Output the [X, Y] coordinate of the center of the cell containing the given text.  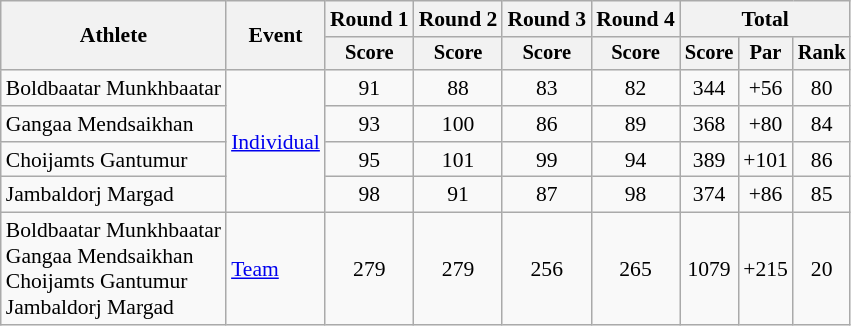
Team [276, 269]
Jambaldorj Margad [114, 195]
Event [276, 36]
Boldbaatar MunkhbaatarGangaa MendsaikhanChoijamts GantumurJambaldorj Margad [114, 269]
+80 [766, 124]
85 [822, 195]
82 [636, 88]
88 [458, 88]
265 [636, 269]
Choijamts Gantumur [114, 160]
Round 2 [458, 19]
Gangaa Mendsaikhan [114, 124]
389 [709, 160]
368 [709, 124]
374 [709, 195]
83 [546, 88]
+101 [766, 160]
93 [370, 124]
100 [458, 124]
95 [370, 160]
256 [546, 269]
101 [458, 160]
+86 [766, 195]
Round 3 [546, 19]
1079 [709, 269]
Athlete [114, 36]
84 [822, 124]
Boldbaatar Munkhbaatar [114, 88]
Par [766, 54]
+56 [766, 88]
94 [636, 160]
Total [766, 19]
344 [709, 88]
89 [636, 124]
20 [822, 269]
80 [822, 88]
87 [546, 195]
Round 1 [370, 19]
99 [546, 160]
Individual [276, 141]
Round 4 [636, 19]
Rank [822, 54]
+215 [766, 269]
